Detect which cell encompasses the target text, then output its (x, y) center coordinate. 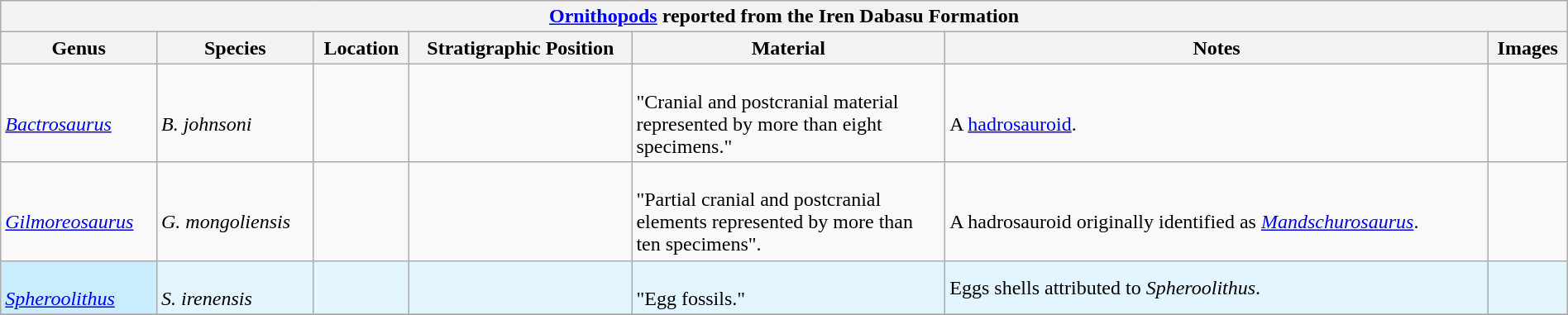
Eggs shells attributed to Spheroolithus. (1217, 288)
B. johnsoni (235, 112)
S. irenensis (235, 288)
Species (235, 48)
Notes (1217, 48)
Stratigraphic Position (521, 48)
Gilmoreosaurus (79, 212)
Location (361, 48)
A hadrosauroid originally identified as Mandschurosaurus. (1217, 212)
"Egg fossils." (789, 288)
Images (1527, 48)
G. mongoliensis (235, 212)
A hadrosauroid. (1217, 112)
Ornithopods reported from the Iren Dabasu Formation (784, 17)
Bactrosaurus (79, 112)
"Cranial and postcranial material represented by more than eight specimens." (789, 112)
Genus (79, 48)
Material (789, 48)
"Partial cranial and postcranial elements represented by more than ten specimens". (789, 212)
Spheroolithus (79, 288)
